Output the (x, y) coordinate of the center of the cell containing the given text.  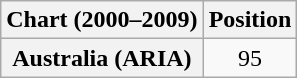
Chart (2000–2009) (102, 20)
Position (250, 20)
Australia (ARIA) (102, 58)
95 (250, 58)
